Scan for the cell matching the given text and deliver its (X, Y) coordinate at center. 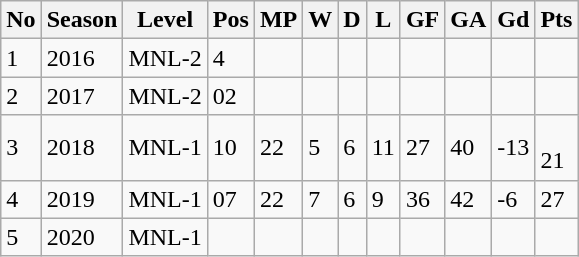
02 (230, 96)
W (320, 20)
Gd (514, 20)
2 (21, 96)
21 (556, 148)
1 (21, 58)
3 (21, 148)
2018 (82, 148)
2017 (82, 96)
GA (468, 20)
L (383, 20)
42 (468, 199)
Season (82, 20)
07 (230, 199)
-6 (514, 199)
D (352, 20)
7 (320, 199)
-13 (514, 148)
No (21, 20)
2019 (82, 199)
10 (230, 148)
Pos (230, 20)
2016 (82, 58)
Pts (556, 20)
GF (422, 20)
MP (278, 20)
11 (383, 148)
9 (383, 199)
36 (422, 199)
40 (468, 148)
2020 (82, 237)
Level (165, 20)
